Return the (x, y) coordinate for the center point of the cell that contains the specified text.  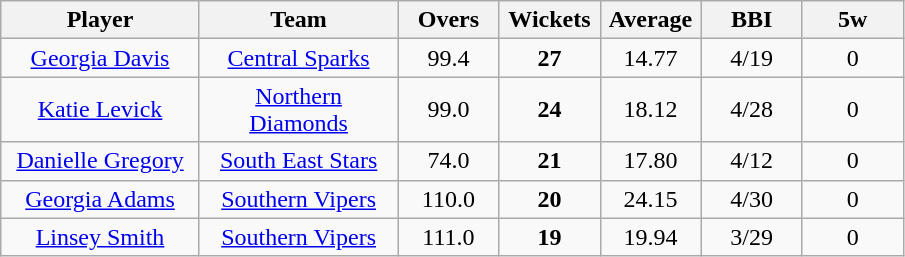
Georgia Adams (100, 199)
South East Stars (298, 161)
4/12 (752, 161)
Georgia Davis (100, 58)
4/28 (752, 110)
Average (650, 20)
21 (550, 161)
4/19 (752, 58)
Northern Diamonds (298, 110)
17.80 (650, 161)
111.0 (448, 237)
Player (100, 20)
24 (550, 110)
Central Sparks (298, 58)
19.94 (650, 237)
Danielle Gregory (100, 161)
110.0 (448, 199)
27 (550, 58)
19 (550, 237)
14.77 (650, 58)
Wickets (550, 20)
Linsey Smith (100, 237)
BBI (752, 20)
Team (298, 20)
99.4 (448, 58)
20 (550, 199)
5w (852, 20)
24.15 (650, 199)
Overs (448, 20)
99.0 (448, 110)
4/30 (752, 199)
3/29 (752, 237)
Katie Levick (100, 110)
74.0 (448, 161)
18.12 (650, 110)
